Identify which cell holds the provided text, then report its (x, y) central coordinate. 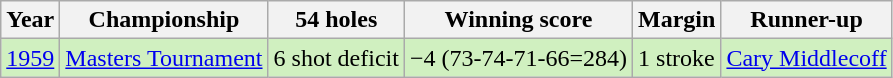
Cary Middlecoff (806, 58)
Year (30, 20)
1 stroke (677, 58)
−4 (73-74-71-66=284) (518, 58)
6 shot deficit (336, 58)
1959 (30, 58)
Margin (677, 20)
Winning score (518, 20)
Masters Tournament (164, 58)
Runner-up (806, 20)
54 holes (336, 20)
Championship (164, 20)
